Capture the cell that displays the provided text and extract its [X, Y] central coordinate. 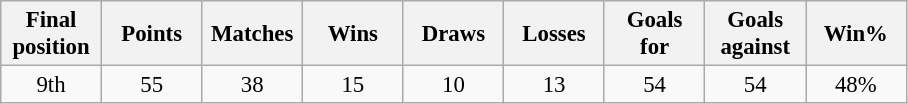
10 [454, 85]
Win% [856, 34]
Goals for [654, 34]
Final position [52, 34]
15 [354, 85]
Wins [354, 34]
Points [152, 34]
55 [152, 85]
13 [554, 85]
38 [252, 85]
Goals against [756, 34]
48% [856, 85]
Matches [252, 34]
9th [52, 85]
Losses [554, 34]
Draws [454, 34]
